Detect which cell encompasses the target text, then output its (x, y) center coordinate. 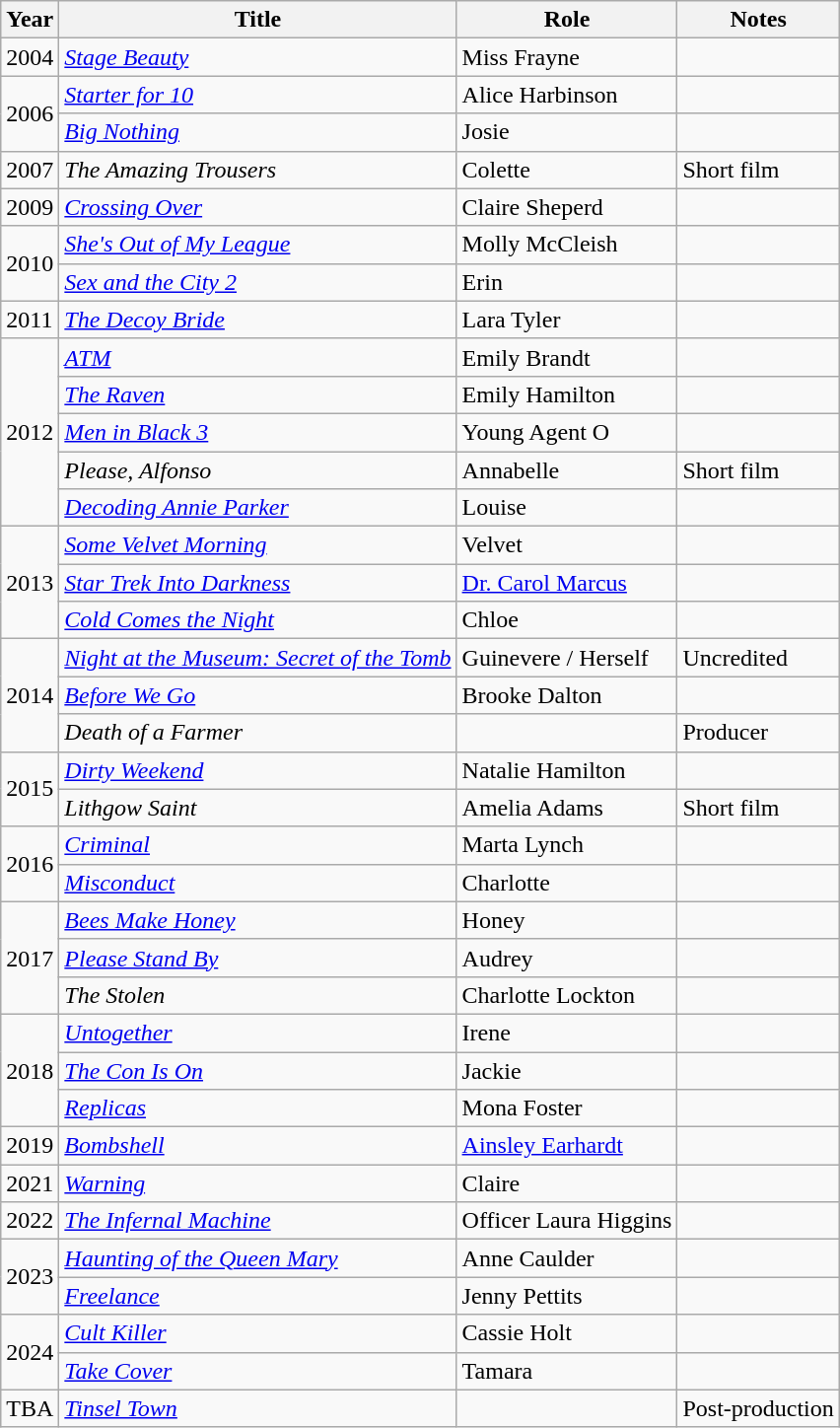
Marta Lynch (567, 845)
Josie (567, 132)
Warning (258, 1183)
2024 (30, 1352)
Decoding Annie Parker (258, 508)
Men in Black 3 (258, 432)
2016 (30, 864)
Emily Brandt (567, 357)
2021 (30, 1183)
Uncredited (758, 658)
TBA (30, 1408)
Charlotte (567, 883)
2015 (30, 789)
Please, Alfonso (258, 470)
Freelance (258, 1296)
Honey (567, 920)
Irene (567, 1033)
Producer (758, 733)
The Infernal Machine (258, 1221)
Mona Foster (567, 1108)
Miss Frayne (567, 57)
Some Velvet Morning (258, 545)
She's Out of My League (258, 245)
Star Trek Into Darkness (258, 583)
2014 (30, 695)
Emily Hamilton (567, 394)
Charlotte Lockton (567, 995)
Ainsley Earhardt (567, 1146)
Criminal (258, 845)
Molly McCleish (567, 245)
Big Nothing (258, 132)
Claire Sheperd (567, 207)
Role (567, 20)
Audrey (567, 958)
Haunting of the Queen Mary (258, 1258)
Jenny Pettits (567, 1296)
2013 (30, 583)
ATM (258, 357)
Before We Go (258, 695)
Velvet (567, 545)
Amelia Adams (567, 808)
Cult Killer (258, 1333)
Night at the Museum: Secret of the Tomb (258, 658)
Please Stand By (258, 958)
Officer Laura Higgins (567, 1221)
Claire (567, 1183)
Natalie Hamilton (567, 770)
2018 (30, 1070)
Untogether (258, 1033)
2019 (30, 1146)
Cassie Holt (567, 1333)
2023 (30, 1277)
Anne Caulder (567, 1258)
2012 (30, 432)
2022 (30, 1221)
Notes (758, 20)
Post-production (758, 1408)
Erin (567, 282)
Dr. Carol Marcus (567, 583)
Stage Beauty (258, 57)
The Amazing Trousers (258, 170)
2017 (30, 958)
The Stolen (258, 995)
2004 (30, 57)
Tamara (567, 1371)
2007 (30, 170)
The Raven (258, 394)
Jackie (567, 1070)
Bombshell (258, 1146)
Crossing Over (258, 207)
2009 (30, 207)
Guinevere / Herself (567, 658)
Colette (567, 170)
2006 (30, 113)
Dirty Weekend (258, 770)
Starter for 10 (258, 95)
Young Agent O (567, 432)
Lithgow Saint (258, 808)
Tinsel Town (258, 1408)
Sex and the City 2 (258, 282)
Title (258, 20)
2011 (30, 320)
Louise (567, 508)
Annabelle (567, 470)
Brooke Dalton (567, 695)
Year (30, 20)
Lara Tyler (567, 320)
Take Cover (258, 1371)
Death of a Farmer (258, 733)
Misconduct (258, 883)
Cold Comes the Night (258, 620)
Chloe (567, 620)
2010 (30, 263)
The Con Is On (258, 1070)
Bees Make Honey (258, 920)
The Decoy Bride (258, 320)
Alice Harbinson (567, 95)
Replicas (258, 1108)
